Find where the given text appears and provide that cell's center as (X, Y) coordinate. 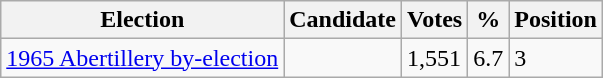
Election (142, 20)
Votes (434, 20)
3 (556, 58)
6.7 (488, 58)
Candidate (343, 20)
Position (556, 20)
1965 Abertillery by-election (142, 58)
1,551 (434, 58)
% (488, 20)
